Identify which cell holds the provided text, then report its (X, Y) central coordinate. 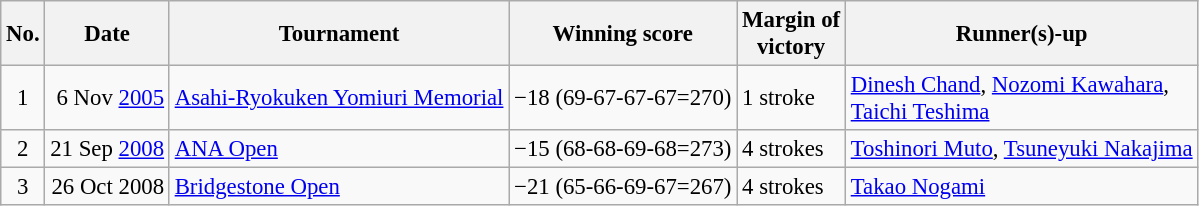
−21 (65-66-69-67=267) (623, 187)
No. (23, 34)
Date (107, 34)
Dinesh Chand, Nozomi Kawahara, Taichi Teshima (1021, 98)
1 (23, 98)
2 (23, 149)
Takao Nogami (1021, 187)
Winning score (623, 34)
Asahi-Ryokuken Yomiuri Memorial (338, 98)
Bridgestone Open (338, 187)
6 Nov 2005 (107, 98)
21 Sep 2008 (107, 149)
26 Oct 2008 (107, 187)
1 stroke (792, 98)
Tournament (338, 34)
−15 (68-68-69-68=273) (623, 149)
Toshinori Muto, Tsuneyuki Nakajima (1021, 149)
ANA Open (338, 149)
−18 (69-67-67-67=270) (623, 98)
3 (23, 187)
Runner(s)-up (1021, 34)
Margin ofvictory (792, 34)
